For the text-containing cell, return its midpoint in [x, y] coordinate format. 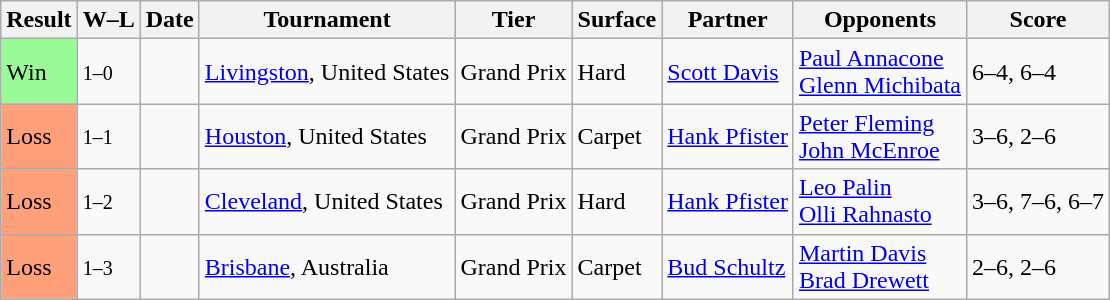
Date [170, 20]
1–0 [108, 72]
3–6, 7–6, 6–7 [1038, 202]
2–6, 2–6 [1038, 266]
Opponents [880, 20]
Win [39, 72]
Partner [728, 20]
Result [39, 20]
Livingston, United States [327, 72]
W–L [108, 20]
3–6, 2–6 [1038, 136]
Houston, United States [327, 136]
Paul Annacone Glenn Michibata [880, 72]
Tier [514, 20]
Bud Schultz [728, 266]
Scott Davis [728, 72]
Surface [617, 20]
Cleveland, United States [327, 202]
6–4, 6–4 [1038, 72]
Peter Fleming John McEnroe [880, 136]
1–3 [108, 266]
Brisbane, Australia [327, 266]
Leo Palin Olli Rahnasto [880, 202]
Martin Davis Brad Drewett [880, 266]
Score [1038, 20]
1–1 [108, 136]
1–2 [108, 202]
Tournament [327, 20]
